For the text-containing cell, return its midpoint in (X, Y) coordinate format. 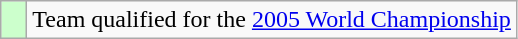
Team qualified for the 2005 World Championship (272, 20)
